Determine the [X, Y] coordinate at the center of the cell enclosing the given text.  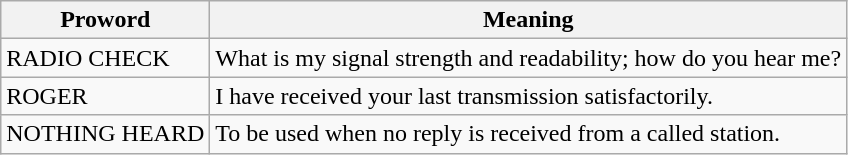
NOTHING HEARD [106, 134]
To be used when no reply is received from a called station. [528, 134]
Meaning [528, 20]
RADIO CHECK [106, 58]
ROGER [106, 96]
I have received your last transmission satisfactorily. [528, 96]
What is my signal strength and readability; how do you hear me? [528, 58]
Proword [106, 20]
